Detect which cell encompasses the target text, then output its [x, y] center coordinate. 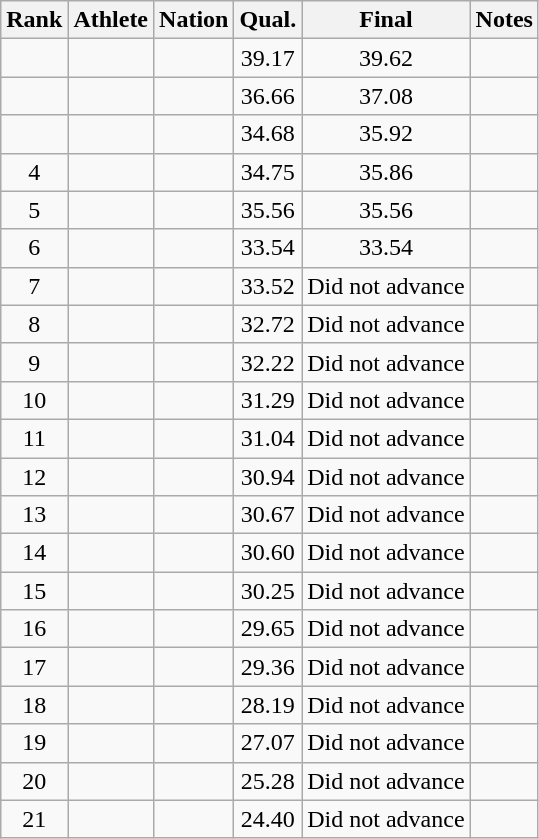
24.40 [268, 819]
30.60 [268, 553]
35.86 [386, 172]
39.17 [268, 58]
31.29 [268, 400]
15 [34, 591]
Nation [194, 20]
28.19 [268, 705]
32.72 [268, 324]
14 [34, 553]
10 [34, 400]
30.67 [268, 515]
34.68 [268, 134]
12 [34, 477]
Rank [34, 20]
16 [34, 629]
8 [34, 324]
35.92 [386, 134]
Qual. [268, 20]
33.52 [268, 286]
29.36 [268, 667]
31.04 [268, 438]
9 [34, 362]
Athlete [111, 20]
Final [386, 20]
7 [34, 286]
25.28 [268, 781]
20 [34, 781]
19 [34, 743]
27.07 [268, 743]
13 [34, 515]
Notes [504, 20]
29.65 [268, 629]
21 [34, 819]
30.25 [268, 591]
6 [34, 248]
34.75 [268, 172]
5 [34, 210]
4 [34, 172]
17 [34, 667]
30.94 [268, 477]
37.08 [386, 96]
11 [34, 438]
32.22 [268, 362]
36.66 [268, 96]
39.62 [386, 58]
18 [34, 705]
